Pinpoint the cell where the given text exists, returning its [x, y] midpoint coordinate. 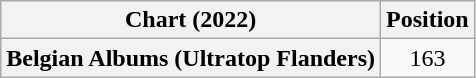
Position [428, 20]
Chart (2022) [191, 20]
Belgian Albums (Ultratop Flanders) [191, 58]
163 [428, 58]
